Search for the cell housing the specified text and yield its (x, y) center coordinate. 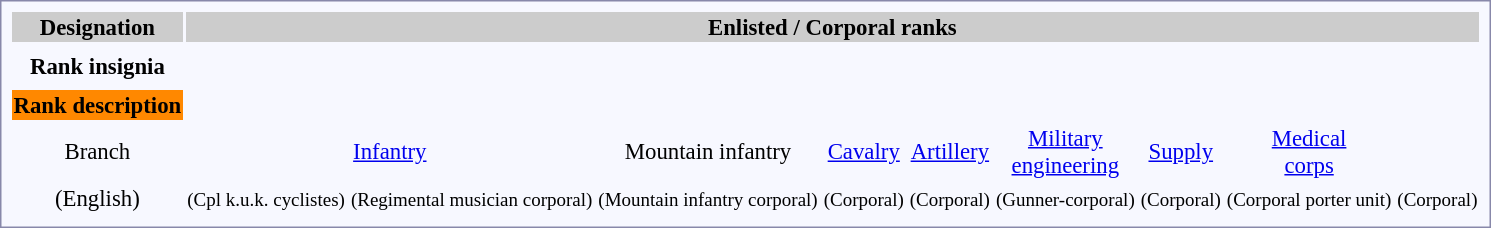
Mountain infantry (708, 152)
(Gunner-corporal) (1065, 198)
(Corporal porter unit) (1308, 198)
Designation (98, 27)
Artillery (950, 152)
Rank description (98, 105)
Infantry (390, 152)
Militaryengineering (1065, 152)
Supply (1180, 152)
(Mountain infantry corporal) (708, 198)
Branch (98, 152)
Rank insignia (98, 66)
(Cpl k.u.k. cyclistes) (266, 198)
Medicalcorps (1308, 152)
Enlisted / Corporal ranks (832, 27)
Cavalry (864, 152)
(Regimental musician corporal) (471, 198)
(English) (98, 198)
